Scan for the cell matching the given text and deliver its [X, Y] coordinate at center. 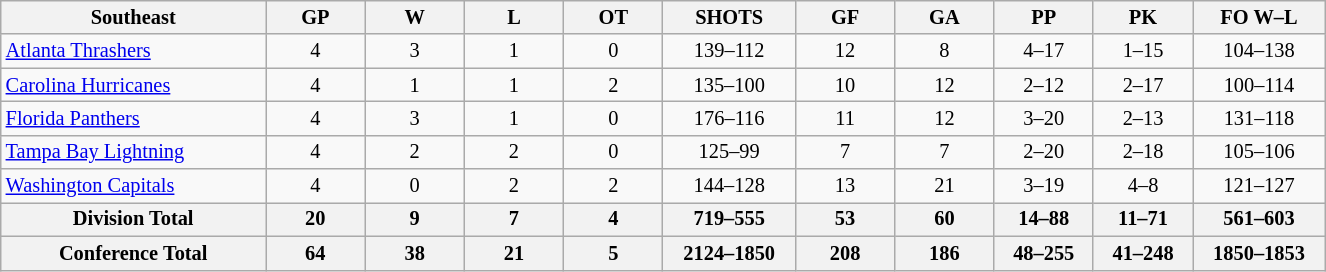
2–12 [1044, 85]
FO W–L [1260, 17]
2124–1850 [729, 253]
8 [944, 51]
125–99 [729, 152]
9 [414, 219]
11–71 [1142, 219]
W [414, 17]
14–88 [1044, 219]
176–116 [729, 118]
186 [944, 253]
PK [1142, 17]
100–114 [1260, 85]
Atlanta Thrashers [134, 51]
Washington Capitals [134, 186]
4–8 [1142, 186]
104–138 [1260, 51]
Southeast [134, 17]
2–20 [1044, 152]
121–127 [1260, 186]
11 [844, 118]
SHOTS [729, 17]
1–15 [1142, 51]
131–118 [1260, 118]
1850–1853 [1260, 253]
144–128 [729, 186]
PP [1044, 17]
5 [614, 253]
135–100 [729, 85]
60 [944, 219]
3–20 [1044, 118]
Tampa Bay Lightning [134, 152]
561–603 [1260, 219]
2–17 [1142, 85]
Conference Total [134, 253]
41–248 [1142, 253]
2–18 [1142, 152]
38 [414, 253]
Florida Panthers [134, 118]
64 [316, 253]
208 [844, 253]
OT [614, 17]
GA [944, 17]
GP [316, 17]
3–19 [1044, 186]
48–255 [1044, 253]
13 [844, 186]
L [514, 17]
4–17 [1044, 51]
10 [844, 85]
139–112 [729, 51]
Carolina Hurricanes [134, 85]
53 [844, 219]
2–13 [1142, 118]
GF [844, 17]
105–106 [1260, 152]
20 [316, 219]
719–555 [729, 219]
Division Total [134, 219]
